Output the (X, Y) coordinate of the center of the cell containing the given text.  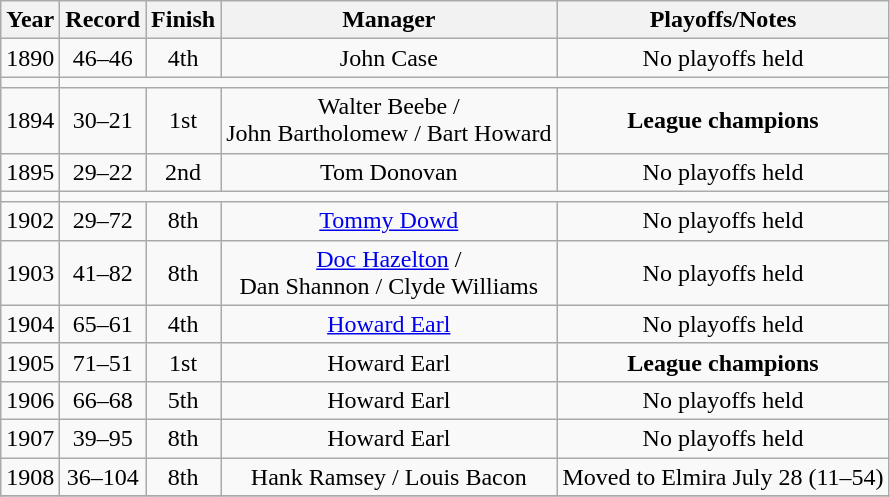
Hank Ramsey / Louis Bacon (389, 477)
1904 (30, 324)
1905 (30, 362)
39–95 (103, 438)
65–61 (103, 324)
1902 (30, 221)
2nd (184, 172)
Manager (389, 20)
1908 (30, 477)
71–51 (103, 362)
30–21 (103, 120)
Walter Beebe /John Bartholomew / Bart Howard (389, 120)
46–46 (103, 58)
Year (30, 20)
Doc Hazelton / Dan Shannon / Clyde Williams (389, 272)
Record (103, 20)
John Case (389, 58)
66–68 (103, 400)
29–72 (103, 221)
1895 (30, 172)
29–22 (103, 172)
Tom Donovan (389, 172)
5th (184, 400)
1890 (30, 58)
Moved to Elmira July 28 (11–54) (723, 477)
1894 (30, 120)
1907 (30, 438)
1903 (30, 272)
Playoffs/Notes (723, 20)
36–104 (103, 477)
Finish (184, 20)
Tommy Dowd (389, 221)
41–82 (103, 272)
1906 (30, 400)
